Return the (x, y) coordinate for the center point of the cell that contains the specified text.  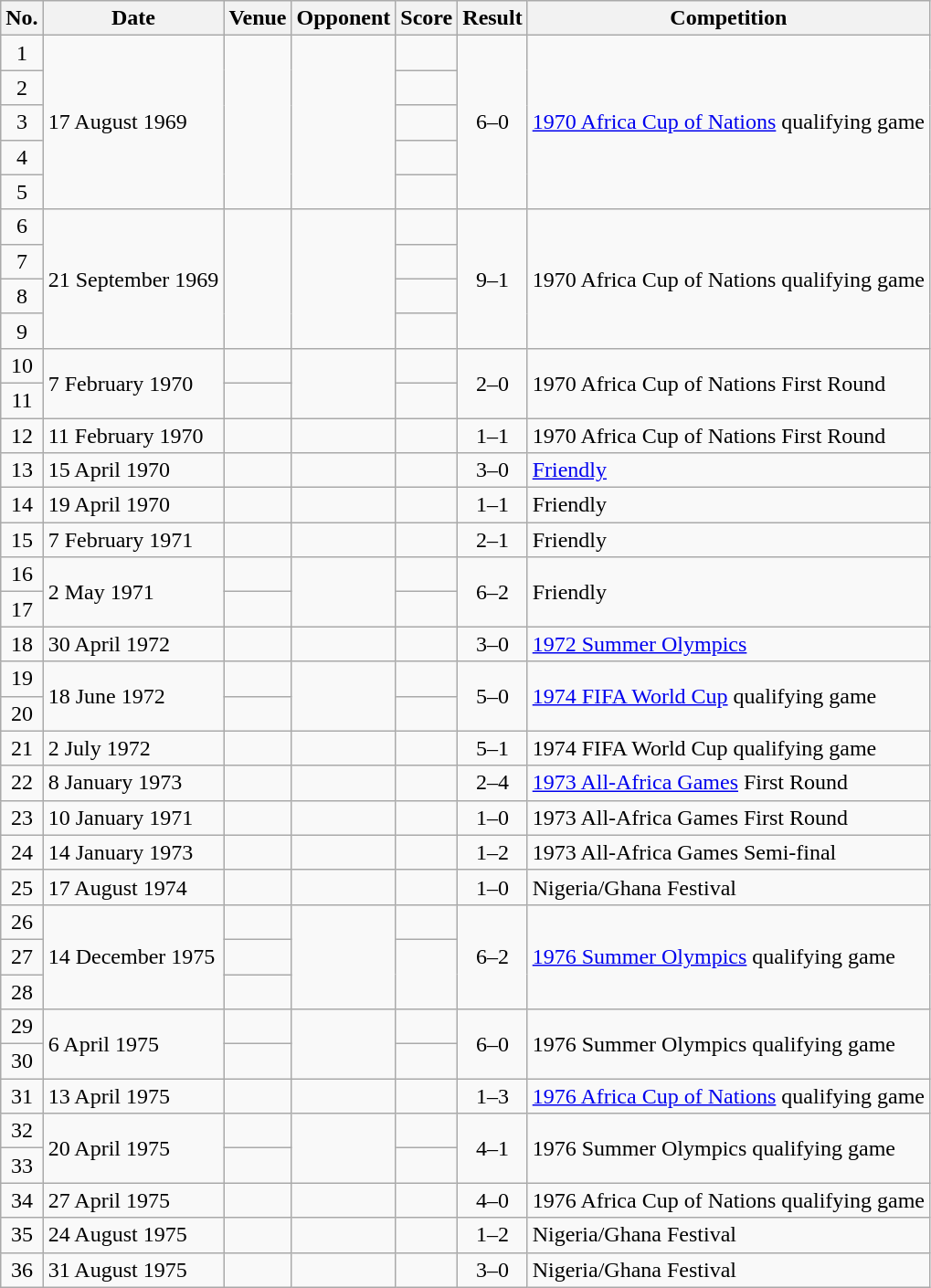
10 January 1971 (133, 818)
15 (22, 540)
9 (22, 331)
7 February 1971 (133, 540)
2 July 1972 (133, 748)
18 June 1972 (133, 696)
1973 All-Africa Games Semi-final (728, 852)
1–3 (492, 1096)
24 August 1975 (133, 1235)
16 (22, 575)
Score (427, 18)
No. (22, 18)
Opponent (344, 18)
10 (22, 365)
2 (22, 88)
2–4 (492, 783)
9–1 (492, 279)
4–0 (492, 1200)
15 April 1970 (133, 470)
13 April 1975 (133, 1096)
24 (22, 852)
14 (22, 505)
1 (22, 53)
13 (22, 470)
20 (22, 713)
22 (22, 783)
7 (22, 261)
4–1 (492, 1148)
2 May 1971 (133, 592)
17 (22, 609)
3 (22, 122)
26 (22, 922)
35 (22, 1235)
32 (22, 1131)
30 April 1972 (133, 644)
2–1 (492, 540)
11 February 1970 (133, 436)
7 February 1970 (133, 383)
29 (22, 1027)
34 (22, 1200)
Date (133, 18)
6 (22, 227)
23 (22, 818)
31 August 1975 (133, 1270)
8 January 1973 (133, 783)
Result (492, 18)
14 January 1973 (133, 852)
28 (22, 991)
21 September 1969 (133, 279)
2–0 (492, 383)
21 (22, 748)
Competition (728, 18)
5–0 (492, 696)
33 (22, 1166)
1972 Summer Olympics (728, 644)
25 (22, 887)
8 (22, 296)
36 (22, 1270)
27 April 1975 (133, 1200)
14 December 1975 (133, 956)
27 (22, 956)
Venue (258, 18)
11 (22, 400)
5 (22, 192)
19 (22, 679)
20 April 1975 (133, 1148)
19 April 1970 (133, 505)
4 (22, 157)
17 August 1974 (133, 887)
31 (22, 1096)
5–1 (492, 748)
12 (22, 436)
30 (22, 1061)
6 April 1975 (133, 1044)
18 (22, 644)
17 August 1969 (133, 122)
